Determine the [x, y] coordinate at the center of the cell enclosing the given text.  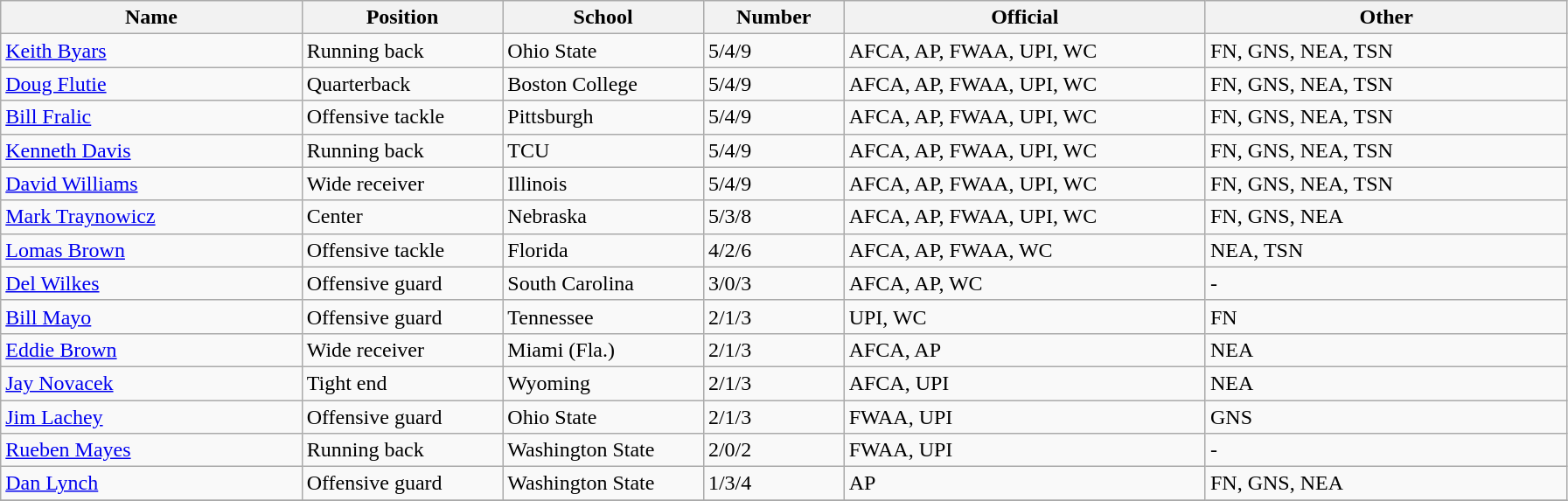
5/3/8 [773, 217]
Florida [603, 250]
TCU [603, 150]
Eddie Brown [151, 350]
Quarterback [402, 84]
Official [1025, 17]
Number [773, 17]
Boston College [603, 84]
UPI, WC [1025, 317]
Dan Lynch [151, 484]
3/0/3 [773, 283]
FN [1385, 317]
Name [151, 17]
Kenneth Davis [151, 150]
Nebraska [603, 217]
Del Wilkes [151, 283]
AFCA, AP, WC [1025, 283]
Pittsburgh [603, 117]
Tight end [402, 383]
AFCA, UPI [1025, 383]
Bill Mayo [151, 317]
NEA, TSN [1385, 250]
Jay Novacek [151, 383]
1/3/4 [773, 484]
South Carolina [603, 283]
David Williams [151, 184]
4/2/6 [773, 250]
AFCA, AP, FWAA, WC [1025, 250]
Rueben Mayes [151, 450]
Miami (Fla.) [603, 350]
Doug Flutie [151, 84]
School [603, 17]
Bill Fralic [151, 117]
Wyoming [603, 383]
Lomas Brown [151, 250]
Tennessee [603, 317]
Keith Byars [151, 51]
Mark Traynowicz [151, 217]
2/0/2 [773, 450]
GNS [1385, 417]
Jim Lachey [151, 417]
AFCA, AP [1025, 350]
Position [402, 17]
Center [402, 217]
Illinois [603, 184]
AP [1025, 484]
Other [1385, 17]
